From the cell containing the given text, extract its center point as (x, y) coordinate. 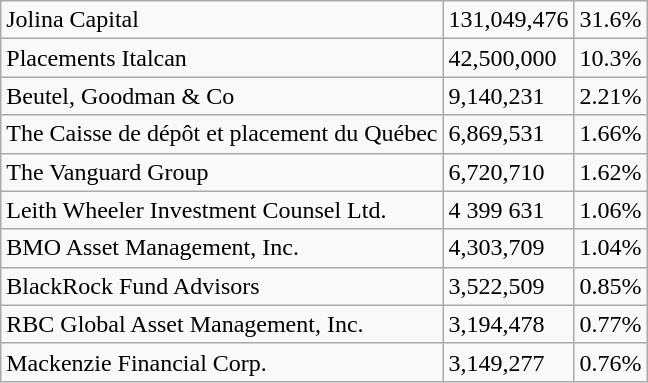
RBC Global Asset Management, Inc. (222, 324)
Placements Italcan (222, 58)
2.21% (610, 96)
1.62% (610, 172)
Beutel, Goodman & Co (222, 96)
1.06% (610, 210)
The Vanguard Group (222, 172)
42,500,000 (508, 58)
6,869,531 (508, 134)
3,194,478 (508, 324)
31.6% (610, 20)
0.77% (610, 324)
131,049,476 (508, 20)
3,149,277 (508, 362)
Leith Wheeler Investment Counsel Ltd. (222, 210)
1.04% (610, 248)
Jolina Capital (222, 20)
6,720,710 (508, 172)
1.66% (610, 134)
10.3% (610, 58)
Mackenzie Financial Corp. (222, 362)
9,140,231 (508, 96)
4,303,709 (508, 248)
BMO Asset Management, Inc. (222, 248)
3,522,509 (508, 286)
BlackRock Fund Advisors (222, 286)
0.85% (610, 286)
0.76% (610, 362)
4 399 631 (508, 210)
The Caisse de dépôt et placement du Québec (222, 134)
